Return (X, Y) of the center of cell containing provided text 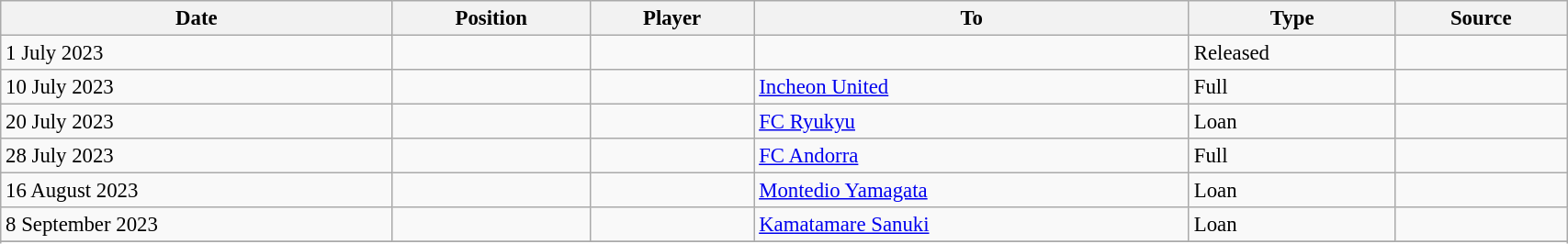
FC Andorra (972, 156)
To (972, 18)
28 July 2023 (197, 156)
1 July 2023 (197, 53)
Player (671, 18)
Incheon United (972, 87)
20 July 2023 (197, 122)
Released (1292, 53)
Montedio Yamagata (972, 191)
8 September 2023 (197, 225)
Source (1481, 18)
Kamatamare Sanuki (972, 225)
16 August 2023 (197, 191)
Type (1292, 18)
Date (197, 18)
Position (491, 18)
10 July 2023 (197, 87)
FC Ryukyu (972, 122)
